Determine the [X, Y] coordinate at the center of the cell enclosing the given text.  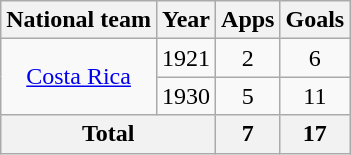
1921 [186, 58]
2 [248, 58]
7 [248, 134]
5 [248, 96]
Year [186, 20]
National team [79, 20]
1930 [186, 96]
Total [108, 134]
Goals [315, 20]
Apps [248, 20]
11 [315, 96]
6 [315, 58]
Costa Rica [79, 77]
17 [315, 134]
